Output the [X, Y] coordinate of the center of the cell containing the given text.  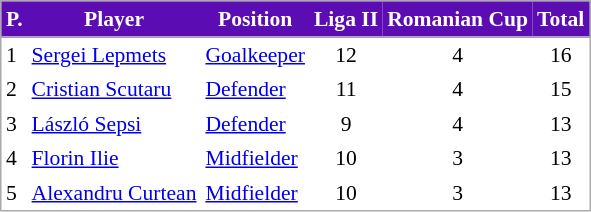
9 [346, 123]
Player [114, 20]
László Sepsi [114, 123]
Sergei Lepmets [114, 55]
Total [561, 20]
1 [15, 55]
2 [15, 89]
16 [561, 55]
Position [255, 20]
Alexandru Curtean [114, 193]
Romanian Cup [458, 20]
Cristian Scutaru [114, 89]
Liga II [346, 20]
P. [15, 20]
5 [15, 193]
12 [346, 55]
15 [561, 89]
Goalkeeper [255, 55]
Florin Ilie [114, 158]
11 [346, 89]
